Return the (x, y) coordinate for the center point of the cell that contains the specified text.  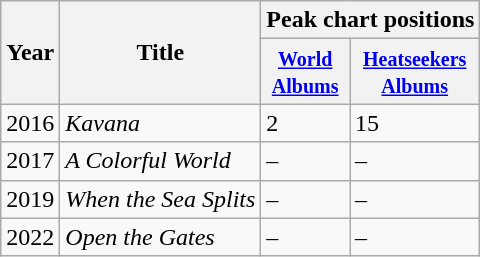
Kavana (160, 123)
Title (160, 52)
When the Sea Splits (160, 199)
2016 (30, 123)
2019 (30, 199)
A Colorful World (160, 161)
Year (30, 52)
15 (415, 123)
WorldAlbums (306, 72)
2 (306, 123)
HeatseekersAlbums (415, 72)
Peak chart positions (370, 20)
2022 (30, 237)
Open the Gates (160, 237)
2017 (30, 161)
